Extract the (X, Y) coordinate from the center of the cell holding the provided text.  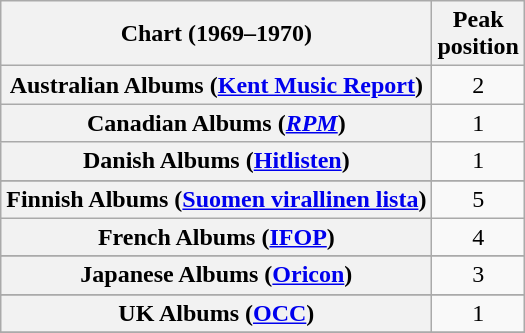
Chart (1969–1970) (216, 34)
3 (478, 275)
Canadian Albums (RPM) (216, 123)
2 (478, 85)
Finnish Albums (Suomen virallinen lista) (216, 199)
5 (478, 199)
Japanese Albums (Oricon) (216, 275)
4 (478, 237)
UK Albums (OCC) (216, 313)
Australian Albums (Kent Music Report) (216, 85)
Peakposition (478, 34)
Danish Albums (Hitlisten) (216, 161)
French Albums (IFOP) (216, 237)
